Determine the [x, y] coordinate at the center of the cell enclosing the given text.  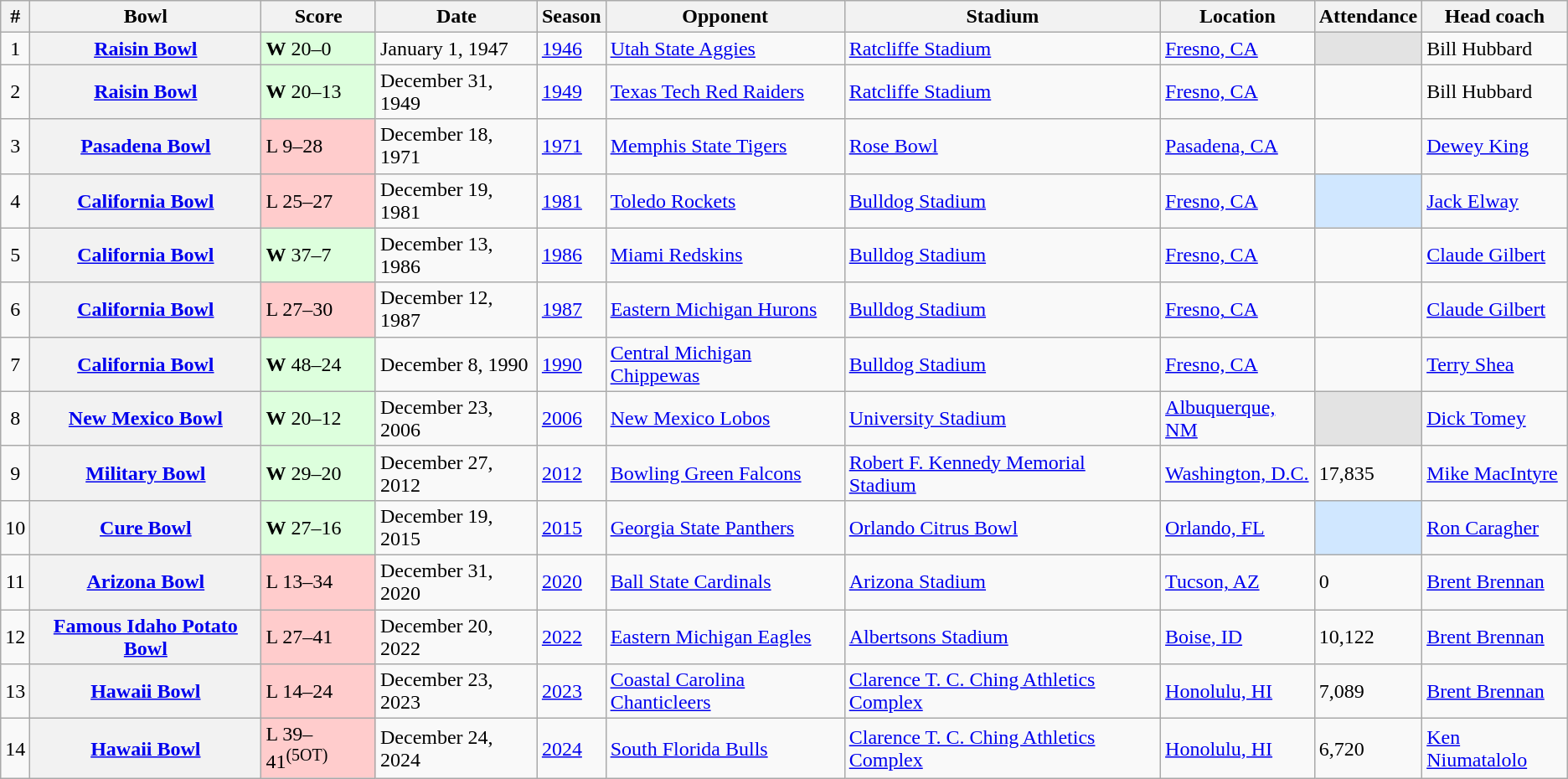
December 31, 1949 [456, 92]
W 29–20 [318, 472]
Famous Idaho Potato Bowl [146, 637]
December 18, 1971 [456, 146]
Pasadena Bowl [146, 146]
December 8, 1990 [456, 364]
Mike MacIntyre [1495, 472]
Eastern Michigan Eagles [725, 637]
Arizona Stadium [1002, 581]
Ken Niumatalolo [1495, 749]
1987 [571, 310]
University Stadium [1002, 419]
December 23, 2006 [456, 419]
W 20–12 [318, 419]
L 13–34 [318, 581]
12 [15, 637]
Location [1238, 17]
L 27–41 [318, 637]
Miami Redskins [725, 255]
Season [571, 17]
1 [15, 49]
Bowling Green Falcons [725, 472]
1986 [571, 255]
Albertsons Stadium [1002, 637]
Coastal Carolina Chanticleers [725, 692]
1971 [571, 146]
17,835 [1368, 472]
Utah State Aggies [725, 49]
December 12, 1987 [456, 310]
Date [456, 17]
Bowl [146, 17]
2012 [571, 472]
W 48–24 [318, 364]
Cure Bowl [146, 528]
2 [15, 92]
Albuquerque, NM [1238, 419]
2022 [571, 637]
New Mexico Lobos [725, 419]
Rose Bowl [1002, 146]
L 14–24 [318, 692]
December 23, 2023 [456, 692]
Jack Elway [1495, 201]
December 20, 2022 [456, 637]
January 1, 1947 [456, 49]
0 [1368, 581]
L 39–41(5OT) [318, 749]
1981 [571, 201]
L 25–27 [318, 201]
Eastern Michigan Hurons [725, 310]
7,089 [1368, 692]
6 [15, 310]
New Mexico Bowl [146, 419]
2023 [571, 692]
December 19, 2015 [456, 528]
Texas Tech Red Raiders [725, 92]
9 [15, 472]
December 13, 1986 [456, 255]
10,122 [1368, 637]
10 [15, 528]
Tucson, AZ [1238, 581]
December 31, 2020 [456, 581]
8 [15, 419]
Orlando Citrus Bowl [1002, 528]
1946 [571, 49]
Opponent [725, 17]
Score [318, 17]
L 27–30 [318, 310]
3 [15, 146]
Boise, ID [1238, 637]
Memphis State Tigers [725, 146]
Terry Shea [1495, 364]
2015 [571, 528]
December 24, 2024 [456, 749]
1990 [571, 364]
14 [15, 749]
L 9–28 [318, 146]
South Florida Bulls [725, 749]
5 [15, 255]
Toledo Rockets [725, 201]
13 [15, 692]
1949 [571, 92]
Stadium [1002, 17]
6,720 [1368, 749]
7 [15, 364]
Military Bowl [146, 472]
Pasadena, CA [1238, 146]
W 20–0 [318, 49]
# [15, 17]
Dewey King [1495, 146]
2024 [571, 749]
Georgia State Panthers [725, 528]
Robert F. Kennedy Memorial Stadium [1002, 472]
2006 [571, 419]
Ball State Cardinals [725, 581]
Central Michigan Chippewas [725, 364]
W 20–13 [318, 92]
Dick Tomey [1495, 419]
December 19, 1981 [456, 201]
December 27, 2012 [456, 472]
W 37–7 [318, 255]
W 27–16 [318, 528]
Washington, D.C. [1238, 472]
2020 [571, 581]
Arizona Bowl [146, 581]
Head coach [1495, 17]
11 [15, 581]
Ron Caragher [1495, 528]
4 [15, 201]
Orlando, FL [1238, 528]
Attendance [1368, 17]
